Determine the [x, y] coordinate at the center of the cell enclosing the given text.  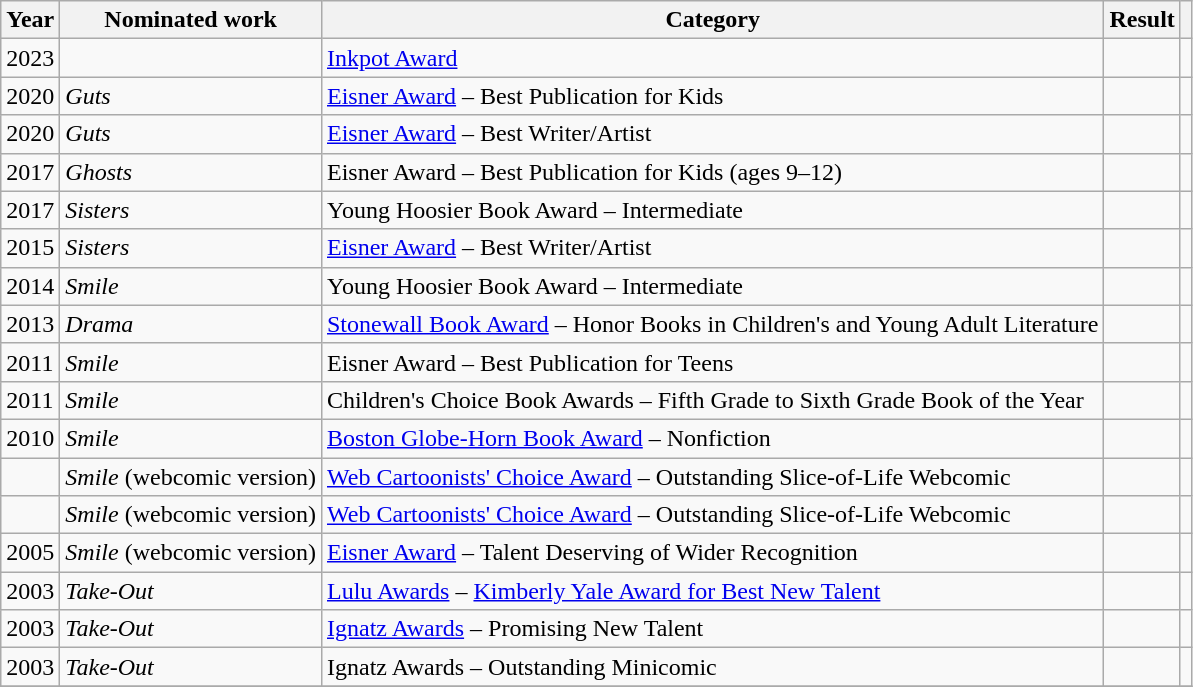
Drama [191, 324]
Eisner Award – Best Publication for Kids [712, 96]
2023 [30, 58]
2014 [30, 286]
2010 [30, 438]
Children's Choice Book Awards – Fifth Grade to Sixth Grade Book of the Year [712, 400]
Nominated work [191, 20]
2013 [30, 324]
Boston Globe-Horn Book Award – Nonfiction [712, 438]
Inkpot Award [712, 58]
Ignatz Awards – Outstanding Minicomic [712, 667]
Eisner Award – Best Publication for Teens [712, 362]
Category [712, 20]
Lulu Awards – Kimberly Yale Award for Best New Talent [712, 591]
Stonewall Book Award – Honor Books in Children's and Young Adult Literature [712, 324]
2005 [30, 553]
Year [30, 20]
Result [1142, 20]
Eisner Award – Talent Deserving of Wider Recognition [712, 553]
Eisner Award – Best Publication for Kids (ages 9–12) [712, 172]
2015 [30, 248]
Ghosts [191, 172]
Ignatz Awards – Promising New Talent [712, 629]
